Determine the (x, y) coordinate at the center of the cell enclosing the given text.  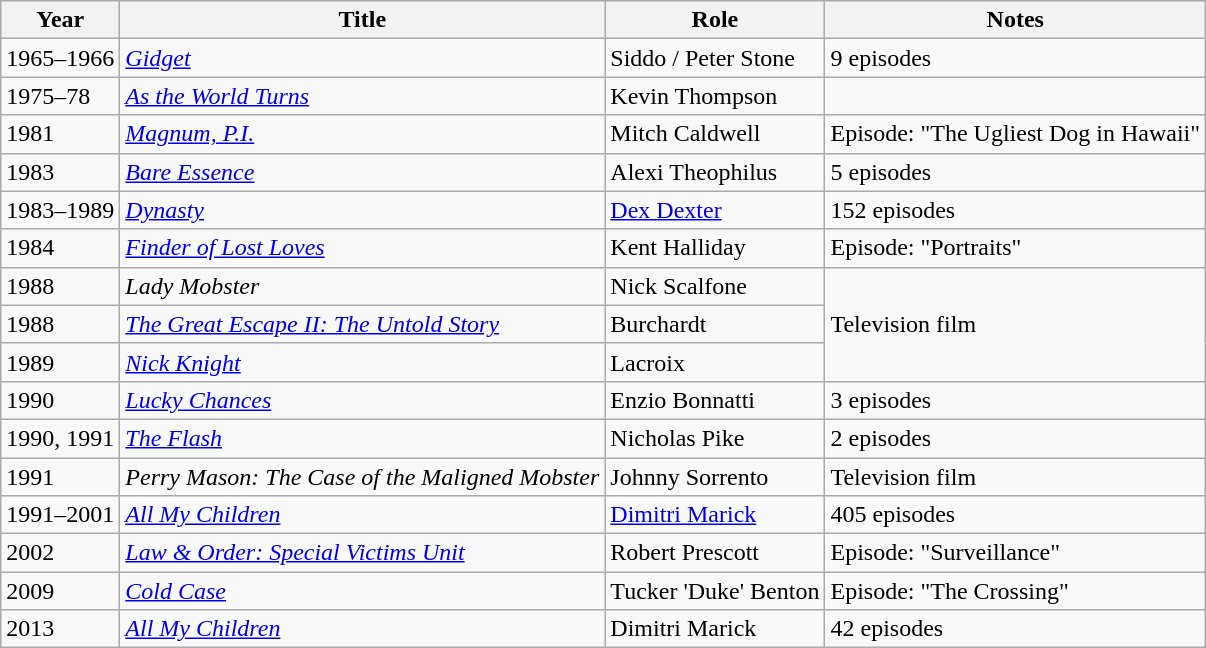
Cold Case (362, 591)
1990, 1991 (60, 438)
Episode: "Surveillance" (1016, 553)
1991 (60, 477)
Bare Essence (362, 172)
1981 (60, 134)
Notes (1016, 20)
Alexi Theophilus (715, 172)
Lacroix (715, 362)
Kevin Thompson (715, 96)
1984 (60, 248)
405 episodes (1016, 515)
The Great Escape II: The Untold Story (362, 324)
Nick Scalfone (715, 286)
2013 (60, 629)
1983–1989 (60, 210)
Year (60, 20)
Title (362, 20)
Law & Order: Special Victims Unit (362, 553)
Mitch Caldwell (715, 134)
Kent Halliday (715, 248)
Johnny Sorrento (715, 477)
The Flash (362, 438)
152 episodes (1016, 210)
Role (715, 20)
1991–2001 (60, 515)
Dynasty (362, 210)
Finder of Lost Loves (362, 248)
Siddo / Peter Stone (715, 58)
42 episodes (1016, 629)
Perry Mason: The Case of the Maligned Mobster (362, 477)
5 episodes (1016, 172)
Gidget (362, 58)
3 episodes (1016, 400)
9 episodes (1016, 58)
1965–1966 (60, 58)
1975–78 (60, 96)
Episode: "The Crossing" (1016, 591)
As the World Turns (362, 96)
1990 (60, 400)
Episode: "The Ugliest Dog in Hawaii" (1016, 134)
1989 (60, 362)
Lucky Chances (362, 400)
Dex Dexter (715, 210)
1983 (60, 172)
Burchardt (715, 324)
2 episodes (1016, 438)
Nick Knight (362, 362)
Magnum, P.I. (362, 134)
2002 (60, 553)
Lady Mobster (362, 286)
Enzio Bonnatti (715, 400)
Nicholas Pike (715, 438)
2009 (60, 591)
Robert Prescott (715, 553)
Tucker 'Duke' Benton (715, 591)
Episode: "Portraits" (1016, 248)
